Extract the (X, Y) coordinate from the center of the cell holding the provided text.  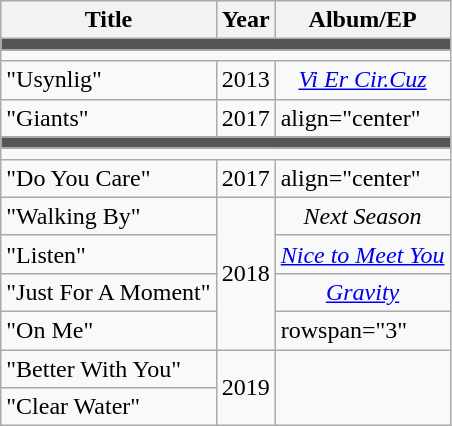
Year (246, 20)
"Better With You" (108, 369)
"Giants" (108, 118)
"Just For A Moment" (108, 292)
2013 (246, 80)
"Do You Care" (108, 178)
"Listen" (108, 254)
"On Me" (108, 330)
rowspan="3" (362, 330)
"Walking By" (108, 216)
Title (108, 20)
Vi Er Cir.Cuz (362, 80)
Next Season (362, 216)
Gravity (362, 292)
2019 (246, 388)
2018 (246, 273)
Album/EP (362, 20)
"Clear Water" (108, 407)
"Usynlig" (108, 80)
Nice to Meet You (362, 254)
